Capture the cell that displays the provided text and extract its [x, y] central coordinate. 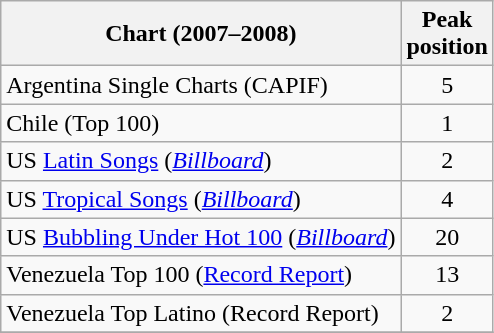
US Latin Songs (Billboard) [201, 161]
5 [447, 85]
Chile (Top 100) [201, 123]
13 [447, 275]
US Tropical Songs (Billboard) [201, 199]
20 [447, 237]
1 [447, 123]
Peakposition [447, 34]
Argentina Single Charts (CAPIF) [201, 85]
Venezuela Top 100 (Record Report) [201, 275]
US Bubbling Under Hot 100 (Billboard) [201, 237]
Venezuela Top Latino (Record Report) [201, 313]
4 [447, 199]
Chart (2007–2008) [201, 34]
